From the cell containing the given text, extract its center point as [X, Y] coordinate. 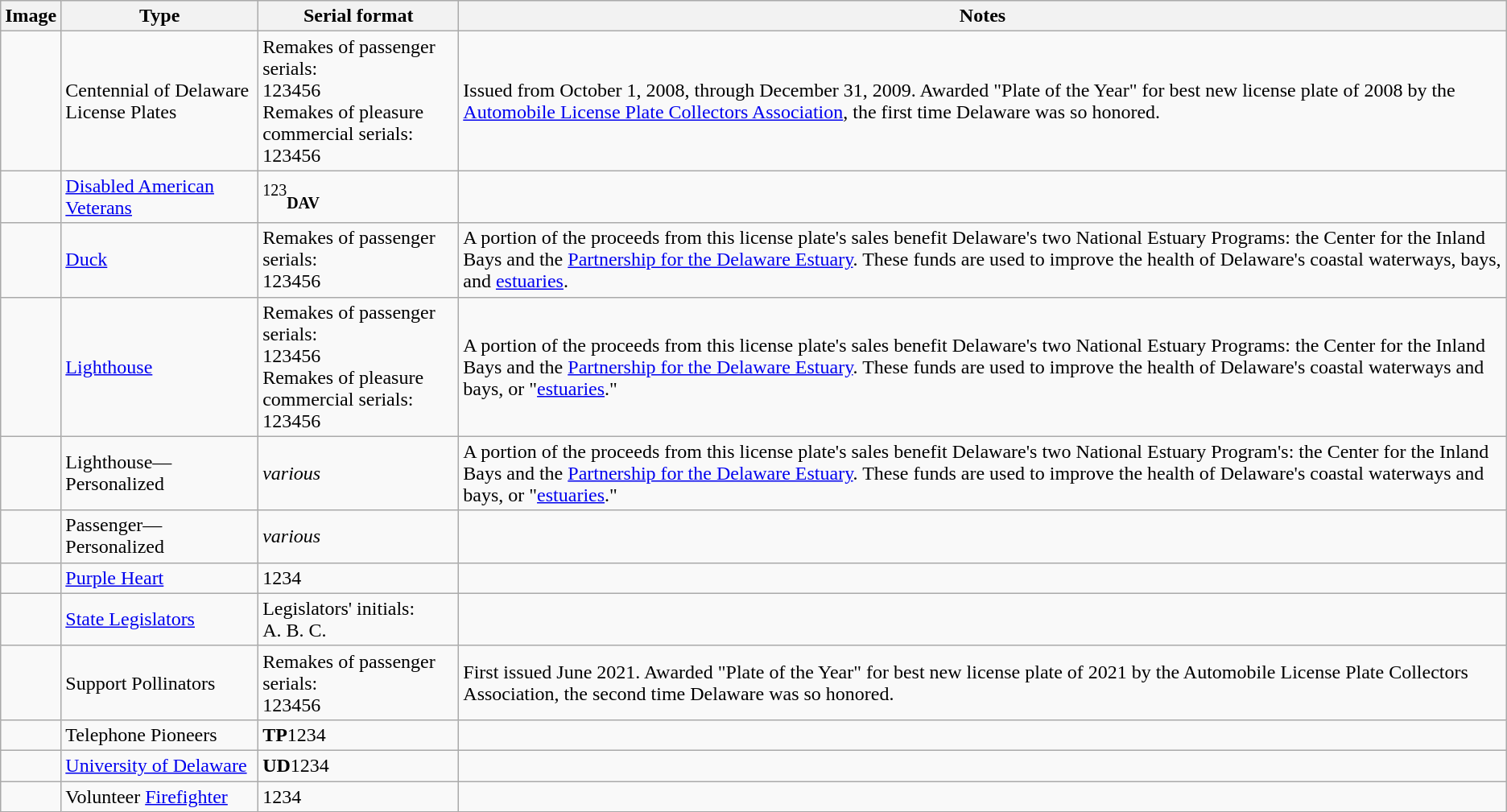
Disabled American Veterans [159, 196]
Image [31, 16]
State Legislators [159, 620]
Lighthouse [159, 367]
Duck [159, 260]
Type [159, 16]
Serial format [359, 16]
Passenger—Personalized [159, 536]
Purple Heart [159, 578]
Telephone Pioneers [159, 735]
Notes [982, 16]
Lighthouse—Personalized [159, 473]
TP1234 [359, 735]
University of Delaware [159, 765]
Centennial of Delaware License Plates [159, 101]
Support Pollinators [159, 682]
UD1234 [359, 765]
123DAV [359, 196]
Volunteer Firefighter [159, 796]
Legislators' initials:A. B. C. [359, 620]
